Return the (x, y) coordinate for the center point of the cell that contains the specified text.  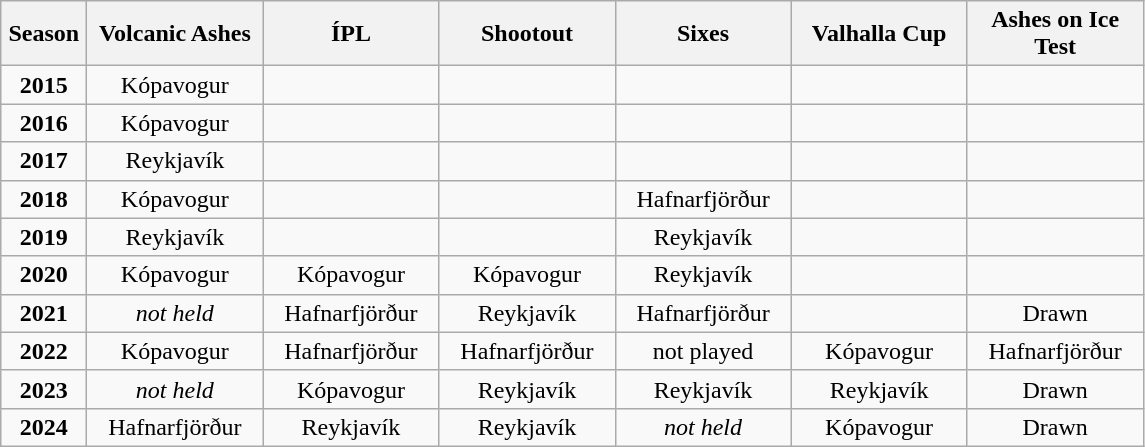
Volcanic Ashes (175, 34)
Shootout (527, 34)
not played (703, 351)
ÍPL (351, 34)
2018 (44, 199)
2015 (44, 85)
2020 (44, 275)
2017 (44, 161)
2016 (44, 123)
Valhalla Cup (879, 34)
2022 (44, 351)
Sixes (703, 34)
2019 (44, 237)
2021 (44, 313)
Season (44, 34)
Ashes on Ice Test (1055, 34)
2023 (44, 389)
2024 (44, 427)
